Identify which cell holds the provided text, then report its [x, y] central coordinate. 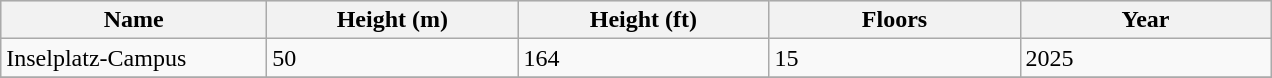
Floors [894, 20]
2025 [1146, 58]
Inselplatz-Campus [134, 58]
15 [894, 58]
50 [392, 58]
164 [644, 58]
Height (m) [392, 20]
Name [134, 20]
Year [1146, 20]
Height (ft) [644, 20]
